Scan for the cell matching the given text and deliver its (X, Y) coordinate at center. 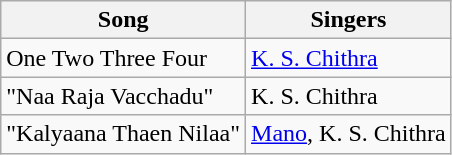
Song (124, 20)
"Kalyaana Thaen Nilaa" (124, 134)
Singers (349, 20)
"Naa Raja Vacchadu" (124, 96)
Mano, K. S. Chithra (349, 134)
One Two Three Four (124, 58)
